Determine the [x, y] coordinate at the center of the cell enclosing the given text.  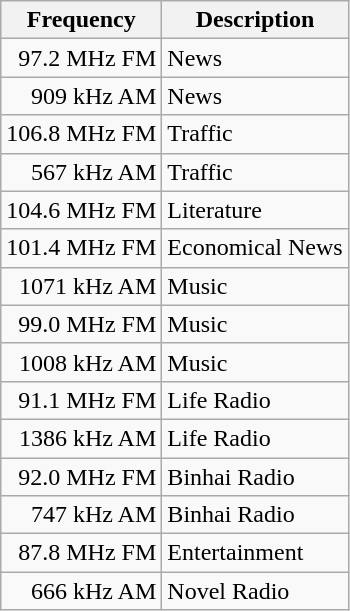
92.0 MHz FM [82, 477]
Literature [255, 210]
101.4 MHz FM [82, 248]
747 kHz AM [82, 515]
97.2 MHz FM [82, 58]
Frequency [82, 20]
666 kHz AM [82, 591]
106.8 MHz FM [82, 134]
1008 kHz AM [82, 362]
1071 kHz AM [82, 286]
91.1 MHz FM [82, 400]
99.0 MHz FM [82, 324]
567 kHz AM [82, 172]
Description [255, 20]
1386 kHz AM [82, 438]
87.8 MHz FM [82, 553]
909 kHz AM [82, 96]
104.6 MHz FM [82, 210]
Entertainment [255, 553]
Economical News [255, 248]
Novel Radio [255, 591]
